Output the (X, Y) coordinate of the center of the cell containing the given text.  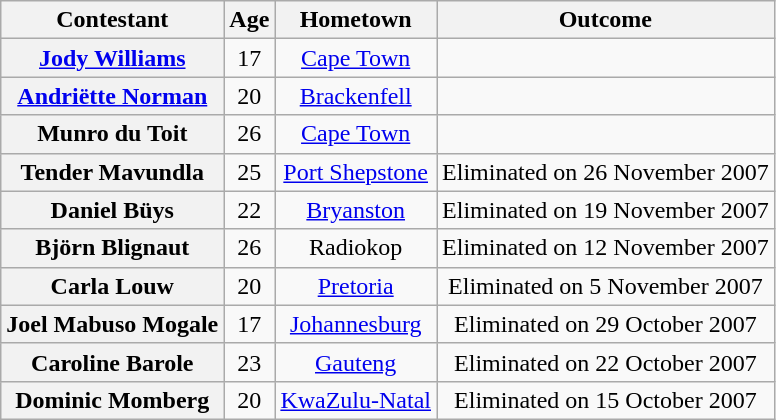
Johannesburg (356, 324)
Jody Williams (112, 58)
Hometown (356, 20)
Pretoria (356, 286)
Joel Mabuso Mogale (112, 324)
Munro du Toit (112, 134)
Age (250, 20)
Eliminated on 29 October 2007 (606, 324)
22 (250, 210)
Daniel Büys (112, 210)
Contestant (112, 20)
Eliminated on 12 November 2007 (606, 248)
Eliminated on 19 November 2007 (606, 210)
Eliminated on 5 November 2007 (606, 286)
Andriëtte Norman (112, 96)
Carla Louw (112, 286)
Bryanston (356, 210)
KwaZulu-Natal (356, 400)
Eliminated on 22 October 2007 (606, 362)
Caroline Barole (112, 362)
Gauteng (356, 362)
Dominic Momberg (112, 400)
Port Shepstone (356, 172)
Björn Blignaut (112, 248)
Eliminated on 15 October 2007 (606, 400)
Outcome (606, 20)
25 (250, 172)
Brackenfell (356, 96)
Radiokop (356, 248)
23 (250, 362)
Eliminated on 26 November 2007 (606, 172)
Tender Mavundla (112, 172)
